Identify which cell holds the provided text, then report its [X, Y] central coordinate. 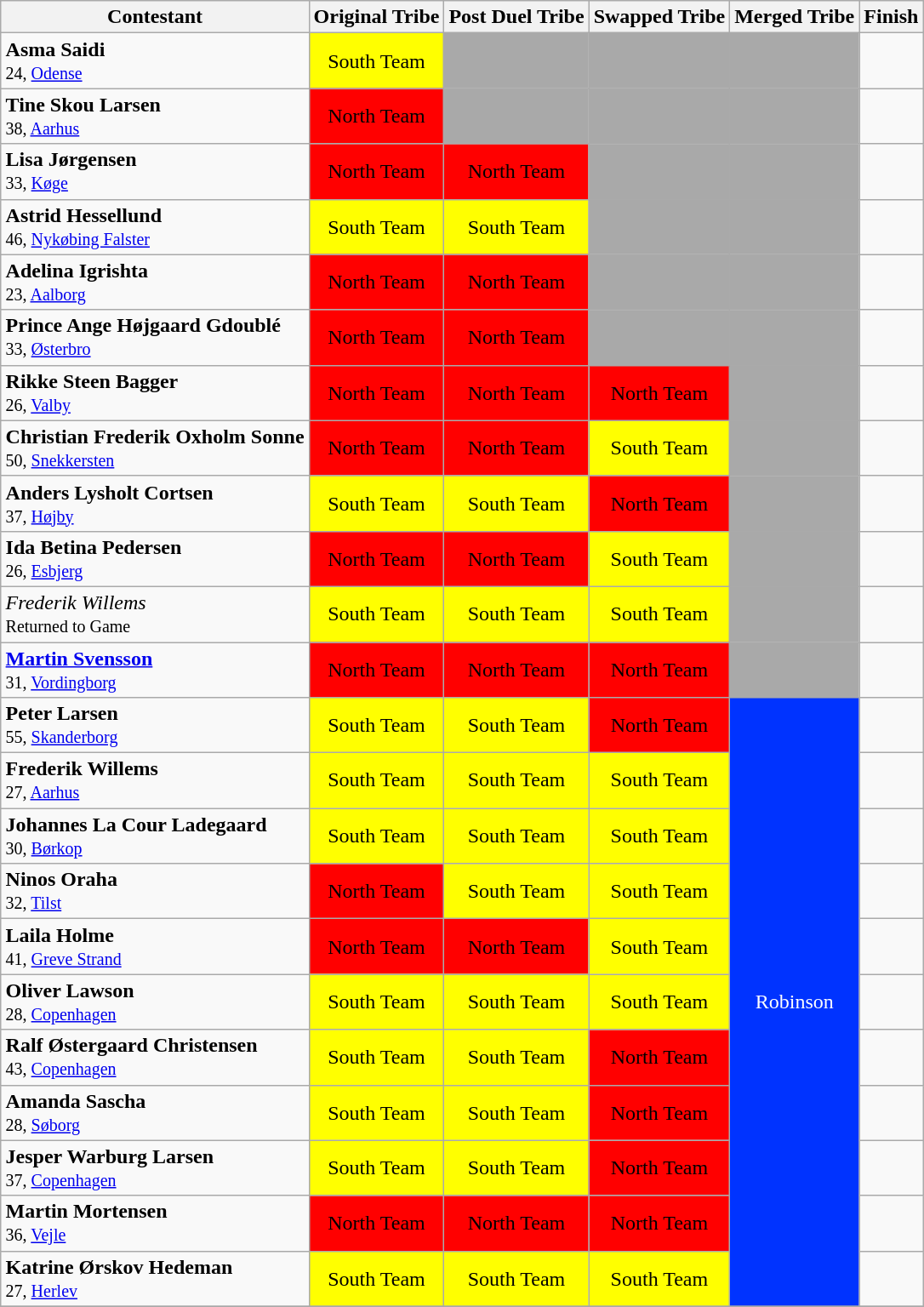
Ralf Østergaard Christensen43, Copenhagen [155, 1057]
Frederik WillemsReturned to Game [155, 614]
Tine Skou Larsen38, Aarhus [155, 116]
Jesper Warburg Larsen37, Copenhagen [155, 1167]
Swapped Tribe [659, 17]
Astrid Hessellund46, Nykøbing Falster [155, 226]
Finish [892, 17]
Peter Larsen55, Skanderborg [155, 725]
Katrine Ørskov Hedeman27, Herlev [155, 1278]
Ida Betina Pedersen26, Esbjerg [155, 558]
Prince Ange Højgaard Gdoublé33, Østerbro [155, 337]
Asma Saidi24, Odense [155, 61]
Christian Frederik Oxholm Sonne50, Snekkersten [155, 448]
Oliver Lawson28, Copenhagen [155, 1002]
Lisa Jørgensen33, Køge [155, 172]
Post Duel Tribe [516, 17]
Original Tribe [376, 17]
Adelina Igrishta23, Aalborg [155, 283]
Laila Holme41, Greve Strand [155, 946]
Rikke Steen Bagger26, Valby [155, 393]
Ninos Oraha32, Tilst [155, 892]
Frederik Willems27, Aarhus [155, 781]
Robinson [795, 1002]
Anders Lysholt Cortsen37, Højby [155, 504]
Merged Tribe [795, 17]
Contestant [155, 17]
Johannes La Cour Ladegaard30, Børkop [155, 836]
Amanda Sascha28, Søborg [155, 1113]
Martin Mortensen36, Vejle [155, 1224]
Martin Svensson31, Vordingborg [155, 669]
